Output the (x, y) coordinate of the center of the cell containing the given text.  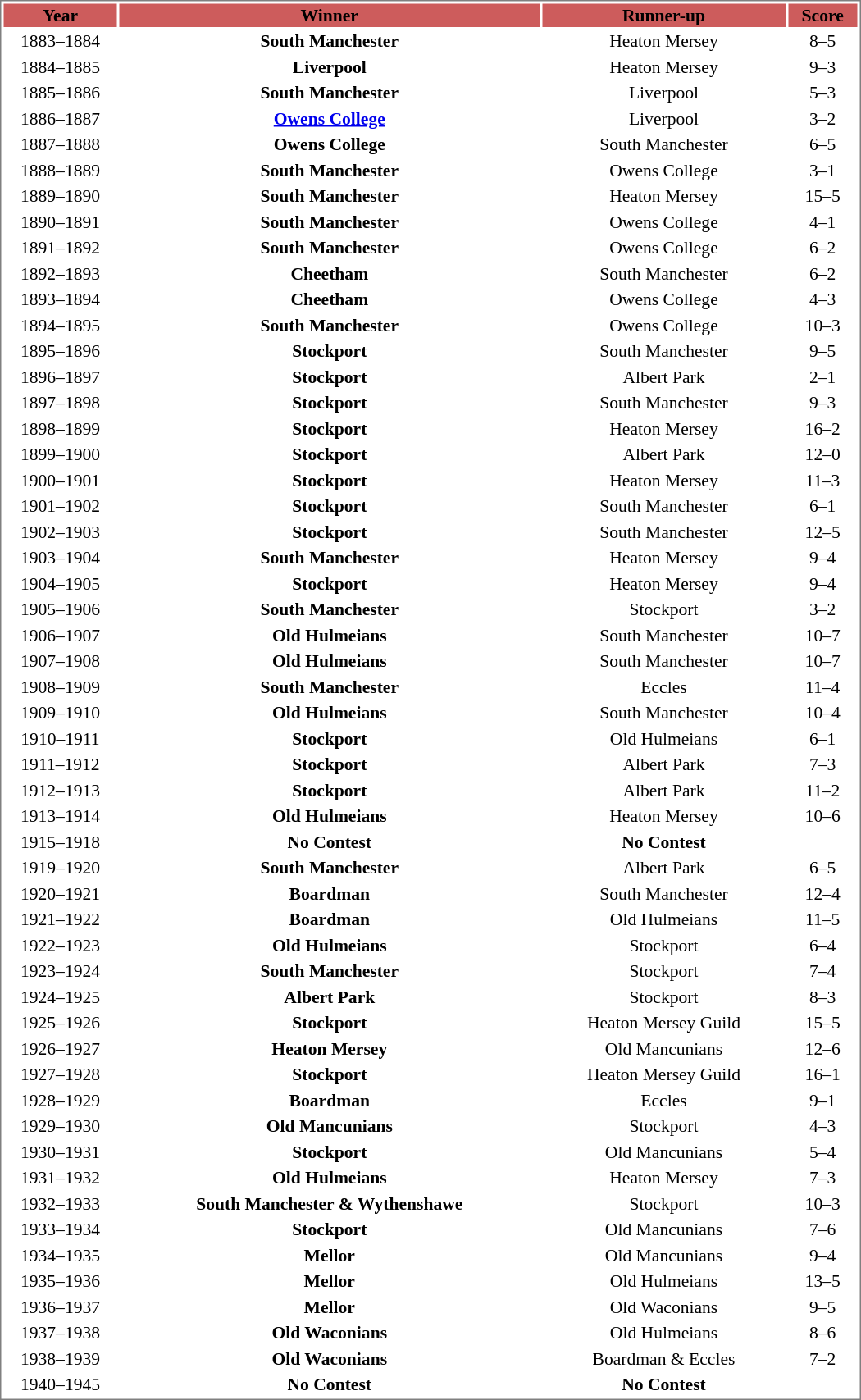
1924–1925 (60, 997)
1935–1936 (60, 1281)
11–4 (823, 687)
1930–1931 (60, 1151)
1931–1932 (60, 1178)
1907–1908 (60, 661)
1901–1902 (60, 506)
1940–1945 (60, 1384)
1909–1910 (60, 713)
10–6 (823, 816)
5–4 (823, 1151)
Winner (330, 15)
Boardman & Eccles (664, 1358)
1898–1899 (60, 428)
1894–1895 (60, 325)
1921–1922 (60, 919)
1911–1912 (60, 764)
1887–1888 (60, 144)
6–4 (823, 945)
1905–1906 (60, 609)
1886–1887 (60, 118)
7–6 (823, 1229)
1912–1913 (60, 791)
1893–1894 (60, 299)
1913–1914 (60, 816)
13–5 (823, 1281)
1896–1897 (60, 377)
1919–1920 (60, 868)
1900–1901 (60, 481)
1892–1893 (60, 274)
South Manchester & Wythenshawe (330, 1204)
11–3 (823, 481)
Year (60, 15)
9–1 (823, 1101)
1929–1930 (60, 1126)
11–5 (823, 919)
1902–1903 (60, 531)
8–3 (823, 997)
1906–1907 (60, 635)
3–1 (823, 171)
1908–1909 (60, 687)
1920–1921 (60, 894)
12–6 (823, 1048)
1915–1918 (60, 841)
7–4 (823, 971)
11–2 (823, 791)
10–4 (823, 713)
1910–1911 (60, 738)
1923–1924 (60, 971)
1928–1929 (60, 1101)
1927–1928 (60, 1074)
1884–1885 (60, 67)
12–5 (823, 531)
1922–1923 (60, 945)
12–0 (823, 454)
8–5 (823, 41)
Runner-up (664, 15)
4–1 (823, 221)
8–6 (823, 1333)
1936–1937 (60, 1307)
1926–1927 (60, 1048)
1883–1884 (60, 41)
1904–1905 (60, 584)
1890–1891 (60, 221)
1933–1934 (60, 1229)
1934–1935 (60, 1255)
Score (823, 15)
1937–1938 (60, 1333)
1891–1892 (60, 248)
1888–1889 (60, 171)
1925–1926 (60, 1023)
16–1 (823, 1074)
5–3 (823, 93)
7–2 (823, 1358)
1889–1890 (60, 196)
1938–1939 (60, 1358)
1899–1900 (60, 454)
12–4 (823, 894)
1903–1904 (60, 558)
1895–1896 (60, 351)
2–1 (823, 377)
1932–1933 (60, 1204)
1885–1886 (60, 93)
1897–1898 (60, 403)
16–2 (823, 428)
